Return the (X, Y) coordinate for the center point of the cell that contains the specified text.  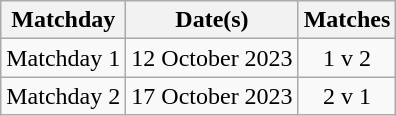
12 October 2023 (212, 58)
Date(s) (212, 20)
Matchday (64, 20)
Matchday 2 (64, 96)
Matches (347, 20)
1 v 2 (347, 58)
Matchday 1 (64, 58)
2 v 1 (347, 96)
17 October 2023 (212, 96)
